Capture the cell that displays the provided text and extract its [X, Y] central coordinate. 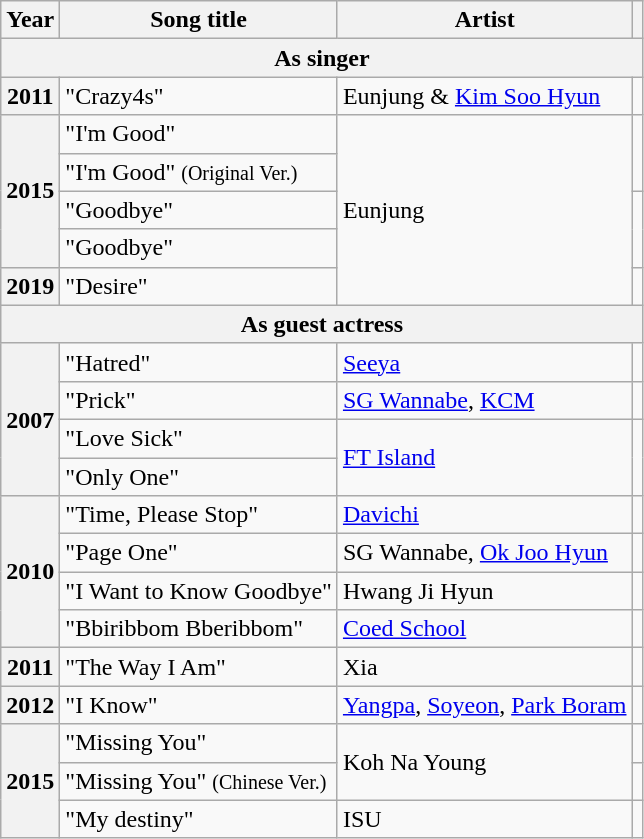
"I Know" [199, 705]
"Desire" [199, 286]
Year [30, 20]
ISU [484, 819]
Artist [484, 20]
"Time, Please Stop" [199, 515]
"Hatred" [199, 362]
Xia [484, 667]
Eunjung [484, 210]
"I'm Good" [199, 134]
Hwang Ji Hyun [484, 591]
"Bbiribbom Bberibbom" [199, 629]
2019 [30, 286]
"Page One" [199, 553]
Song title [199, 20]
"Missing You" (Chinese Ver.) [199, 781]
Yangpa, Soyeon, Park Boram [484, 705]
SG Wannabe, Ok Joo Hyun [484, 553]
Davichi [484, 515]
Eunjung & Kim Soo Hyun [484, 96]
As guest actress [322, 324]
FT Island [484, 457]
Coed School [484, 629]
Koh Na Young [484, 762]
"Love Sick" [199, 438]
Seeya [484, 362]
"My destiny" [199, 819]
"Crazy4s" [199, 96]
"Missing You" [199, 743]
As singer [322, 58]
"Only One" [199, 477]
"I'm Good" (Original Ver.) [199, 172]
2007 [30, 419]
SG Wannabe, KCM [484, 400]
"I Want to Know Goodbye" [199, 591]
"Prick" [199, 400]
2012 [30, 705]
2010 [30, 572]
"The Way I Am" [199, 667]
